Identify which cell holds the provided text, then report its (X, Y) central coordinate. 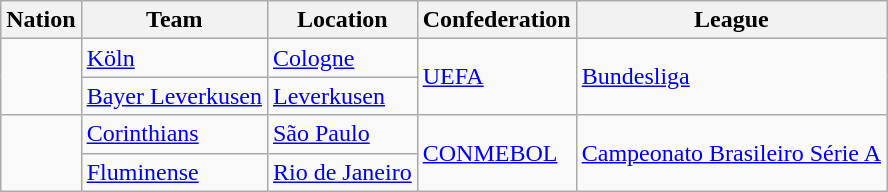
UEFA (496, 77)
Fluminense (174, 172)
Confederation (496, 20)
Corinthians (174, 134)
Bundesliga (731, 77)
São Paulo (342, 134)
Köln (174, 58)
CONMEBOL (496, 153)
League (731, 20)
Campeonato Brasileiro Série A (731, 153)
Cologne (342, 58)
Rio de Janeiro (342, 172)
Location (342, 20)
Leverkusen (342, 96)
Nation (41, 20)
Team (174, 20)
Bayer Leverkusen (174, 96)
